Capture the cell that displays the provided text and extract its [X, Y] central coordinate. 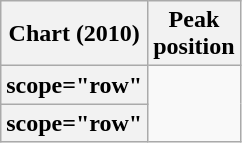
Peakposition [194, 34]
Chart (2010) [74, 34]
